Identify which cell holds the provided text, then report its [X, Y] central coordinate. 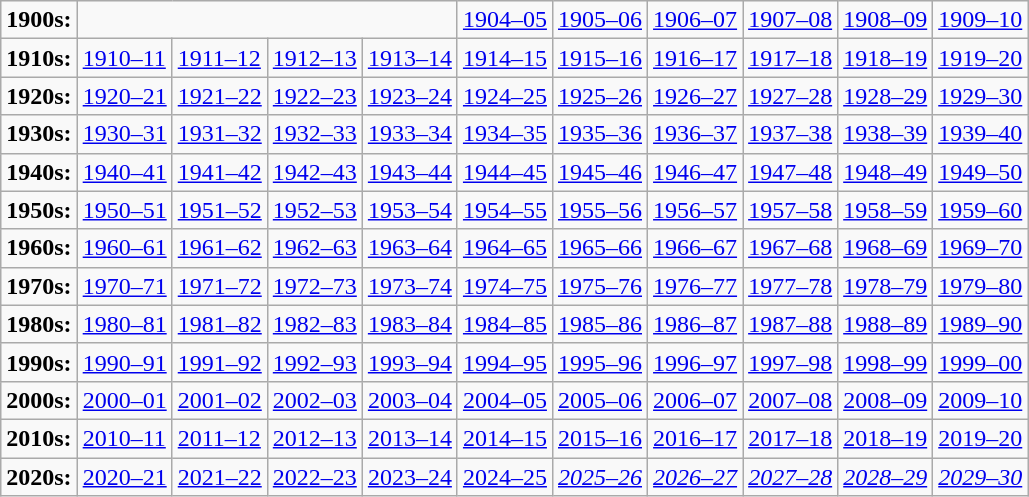
1982–83 [314, 324]
1990s: [39, 362]
1970–71 [124, 286]
1913–14 [410, 58]
1930s: [39, 134]
1966–67 [696, 248]
2022–23 [314, 477]
2000–01 [124, 400]
1972–73 [314, 286]
2011–12 [220, 438]
2001–02 [220, 400]
2019–20 [980, 438]
1921–22 [220, 96]
1970s: [39, 286]
1989–90 [980, 324]
1932–33 [314, 134]
1997–98 [790, 362]
1983–84 [410, 324]
1935–36 [600, 134]
2023–24 [410, 477]
1987–88 [790, 324]
1948–49 [886, 172]
2006–07 [696, 400]
1995–96 [600, 362]
1976–77 [696, 286]
1950–51 [124, 210]
1905–06 [600, 20]
2007–08 [790, 400]
1926–27 [696, 96]
2010s: [39, 438]
2012–13 [314, 438]
1980s: [39, 324]
1973–74 [410, 286]
1916–17 [696, 58]
2010–11 [124, 438]
1978–79 [886, 286]
1974–75 [504, 286]
2009–10 [980, 400]
1941–42 [220, 172]
1968–69 [886, 248]
1933–34 [410, 134]
1988–89 [886, 324]
2021–22 [220, 477]
1999–00 [980, 362]
1946–47 [696, 172]
1960–61 [124, 248]
1993–94 [410, 362]
1985–86 [600, 324]
1907–08 [790, 20]
1908–09 [886, 20]
1930–31 [124, 134]
2008–09 [886, 400]
1927–28 [790, 96]
1980–81 [124, 324]
1923–24 [410, 96]
1945–46 [600, 172]
2004–05 [504, 400]
1920–21 [124, 96]
1940–41 [124, 172]
1964–65 [504, 248]
2002–03 [314, 400]
1924–25 [504, 96]
1981–82 [220, 324]
1944–45 [504, 172]
1961–62 [220, 248]
1920s: [39, 96]
1955–56 [600, 210]
2016–17 [696, 438]
1991–92 [220, 362]
1937–38 [790, 134]
1954–55 [504, 210]
2025–26 [600, 477]
1996–97 [696, 362]
1962–63 [314, 248]
1947–48 [790, 172]
2003–04 [410, 400]
1934–35 [504, 134]
1960s: [39, 248]
1931–32 [220, 134]
2028–29 [886, 477]
1922–23 [314, 96]
2013–14 [410, 438]
1998–99 [886, 362]
1914–15 [504, 58]
1949–50 [980, 172]
1953–54 [410, 210]
1928–29 [886, 96]
1909–10 [980, 20]
2014–15 [504, 438]
1952–53 [314, 210]
1910–11 [124, 58]
1915–16 [600, 58]
1925–26 [600, 96]
2020s: [39, 477]
2005–06 [600, 400]
1917–18 [790, 58]
1940s: [39, 172]
1938–39 [886, 134]
1990–91 [124, 362]
1986–87 [696, 324]
1904–05 [504, 20]
1900s: [39, 20]
1994–95 [504, 362]
1959–60 [980, 210]
1911–12 [220, 58]
1918–19 [886, 58]
1912–13 [314, 58]
1963–64 [410, 248]
1943–44 [410, 172]
1977–78 [790, 286]
1936–37 [696, 134]
1956–57 [696, 210]
1992–93 [314, 362]
2020–21 [124, 477]
1979–80 [980, 286]
1951–52 [220, 210]
2027–28 [790, 477]
2024–25 [504, 477]
1929–30 [980, 96]
1975–76 [600, 286]
1969–70 [980, 248]
1910s: [39, 58]
2017–18 [790, 438]
1919–20 [980, 58]
2026–27 [696, 477]
1965–66 [600, 248]
1939–40 [980, 134]
2015–16 [600, 438]
1967–68 [790, 248]
1971–72 [220, 286]
1950s: [39, 210]
1958–59 [886, 210]
1906–07 [696, 20]
1984–85 [504, 324]
2000s: [39, 400]
2029–30 [980, 477]
1942–43 [314, 172]
1957–58 [790, 210]
2018–19 [886, 438]
